Detect which cell encompasses the target text, then output its (x, y) center coordinate. 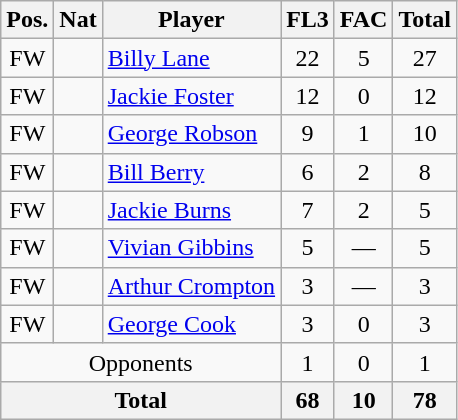
6 (308, 172)
George Cook (191, 324)
Vivian Gibbins (191, 248)
Pos. (28, 20)
Billy Lane (191, 58)
Nat (78, 20)
FL3 (308, 20)
FAC (364, 20)
Player (191, 20)
Opponents (141, 362)
9 (308, 134)
Bill Berry (191, 172)
Jackie Foster (191, 96)
78 (425, 400)
27 (425, 58)
George Robson (191, 134)
22 (308, 58)
68 (308, 400)
8 (425, 172)
Arthur Crompton (191, 286)
Jackie Burns (191, 210)
7 (308, 210)
